Search for the cell housing the specified text and yield its [x, y] center coordinate. 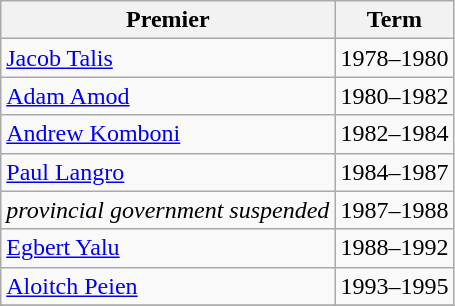
provincial government suspended [168, 210]
1987–1988 [394, 210]
Paul Langro [168, 172]
Premier [168, 20]
Egbert Yalu [168, 248]
1982–1984 [394, 134]
1980–1982 [394, 96]
Adam Amod [168, 96]
Jacob Talis [168, 58]
1978–1980 [394, 58]
Andrew Komboni [168, 134]
1988–1992 [394, 248]
Aloitch Peien [168, 286]
1993–1995 [394, 286]
1984–1987 [394, 172]
Term [394, 20]
